Extract the [X, Y] coordinate from the center of the cell holding the provided text.  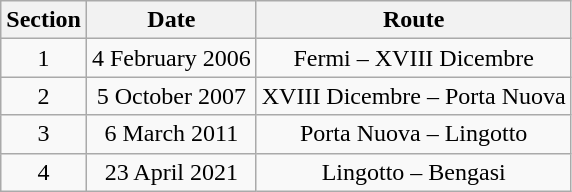
1 [44, 58]
23 April 2021 [171, 172]
6 March 2011 [171, 134]
5 October 2007 [171, 96]
4 [44, 172]
Section [44, 20]
XVIII Dicembre – Porta Nuova [414, 96]
2 [44, 96]
Date [171, 20]
4 February 2006 [171, 58]
Porta Nuova – Lingotto [414, 134]
3 [44, 134]
Lingotto – Bengasi [414, 172]
Fermi – XVIII Dicembre [414, 58]
Route [414, 20]
